Scan for the cell matching the given text and deliver its [x, y] coordinate at center. 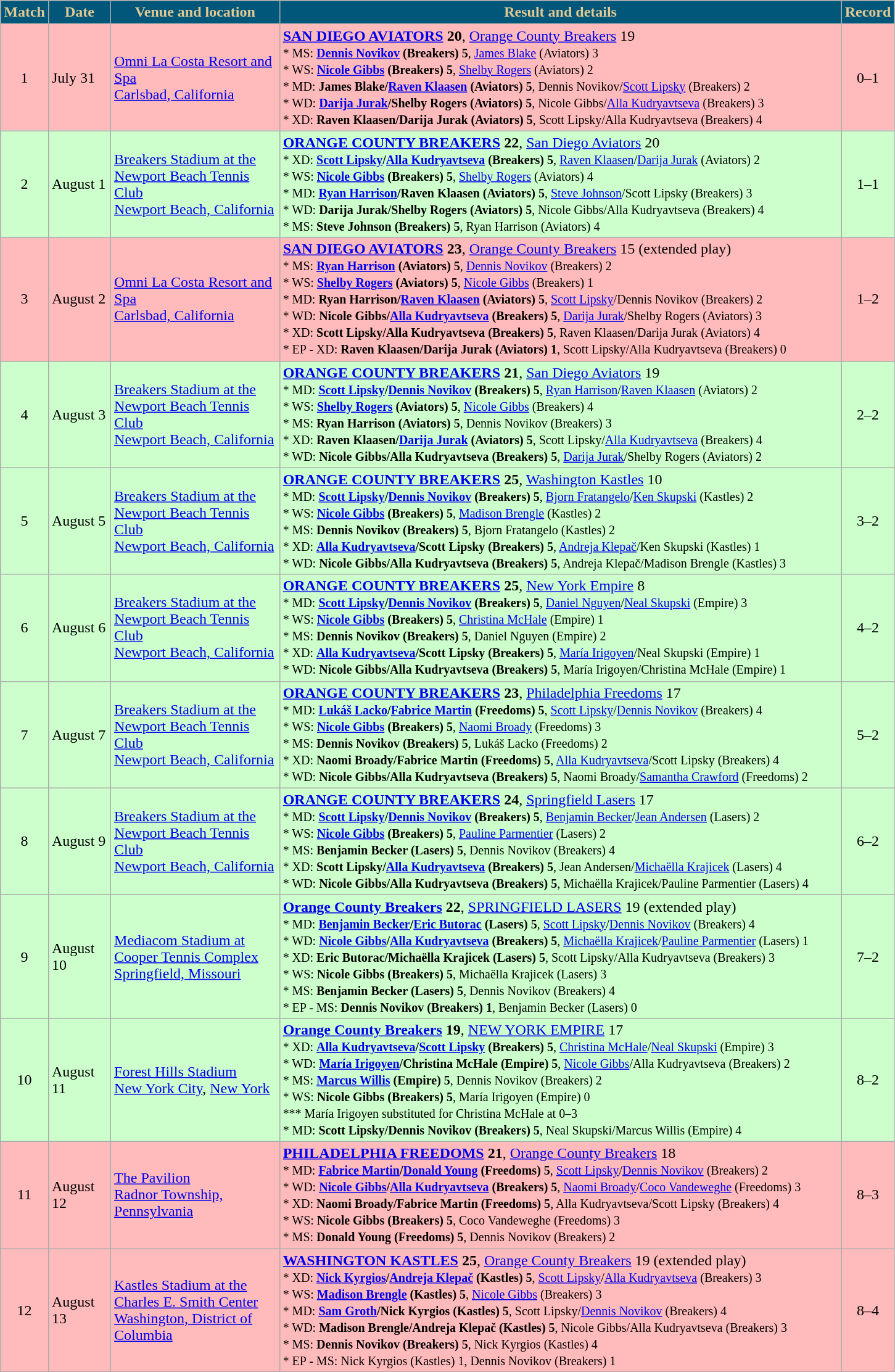
August 3 [79, 415]
The PavilionRadnor Township, Pennsylvania [196, 1194]
Match [25, 12]
Kastles Stadium at the Charles E. Smith CenterWashington, District of Columbia [196, 1310]
7–2 [868, 956]
August 10 [79, 956]
Result and details [560, 12]
3 [25, 299]
August 12 [79, 1194]
7 [25, 734]
0–1 [868, 78]
1 [25, 78]
8–2 [868, 1080]
5 [25, 521]
Record [868, 12]
August 1 [79, 184]
11 [25, 1194]
8 [25, 841]
8–4 [868, 1310]
2 [25, 184]
2–2 [868, 415]
Mediacom Stadium at Cooper Tennis ComplexSpringfield, Missouri [196, 956]
August 6 [79, 628]
August 9 [79, 841]
6–2 [868, 841]
August 11 [79, 1080]
9 [25, 956]
Date [79, 12]
1–1 [868, 184]
Venue and location [196, 12]
12 [25, 1310]
6 [25, 628]
10 [25, 1080]
Forest Hills StadiumNew York City, New York [196, 1080]
August 13 [79, 1310]
5–2 [868, 734]
4–2 [868, 628]
4 [25, 415]
August 2 [79, 299]
8–3 [868, 1194]
3–2 [868, 521]
July 31 [79, 78]
August 5 [79, 521]
August 7 [79, 734]
1–2 [868, 299]
